From the cell containing the given text, extract its center point as (X, Y) coordinate. 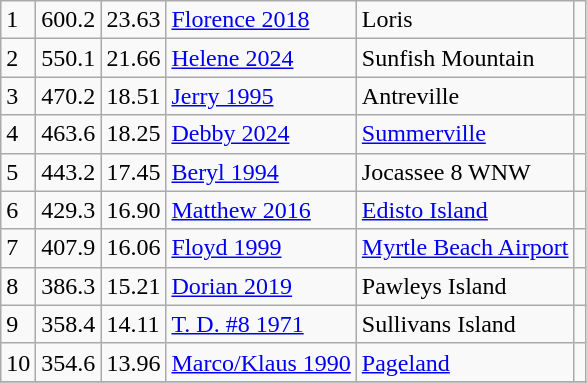
429.3 (68, 210)
Summerville (465, 134)
Sullivans Island (465, 324)
10 (18, 362)
T. D. #8 1971 (261, 324)
Helene 2024 (261, 58)
550.1 (68, 58)
16.90 (134, 210)
18.51 (134, 96)
Jocassee 8 WNW (465, 172)
Matthew 2016 (261, 210)
443.2 (68, 172)
18.25 (134, 134)
354.6 (68, 362)
Beryl 1994 (261, 172)
463.6 (68, 134)
7 (18, 248)
1 (18, 20)
2 (18, 58)
470.2 (68, 96)
15.21 (134, 286)
600.2 (68, 20)
Edisto Island (465, 210)
4 (18, 134)
358.4 (68, 324)
23.63 (134, 20)
Myrtle Beach Airport (465, 248)
Pawleys Island (465, 286)
Loris (465, 20)
17.45 (134, 172)
14.11 (134, 324)
6 (18, 210)
Antreville (465, 96)
Dorian 2019 (261, 286)
13.96 (134, 362)
Marco/Klaus 1990 (261, 362)
407.9 (68, 248)
16.06 (134, 248)
Pageland (465, 362)
386.3 (68, 286)
Debby 2024 (261, 134)
3 (18, 96)
21.66 (134, 58)
Floyd 1999 (261, 248)
Sunfish Mountain (465, 58)
5 (18, 172)
9 (18, 324)
Jerry 1995 (261, 96)
Florence 2018 (261, 20)
8 (18, 286)
